Locate the cell with the specified text and output its (X, Y) center coordinate. 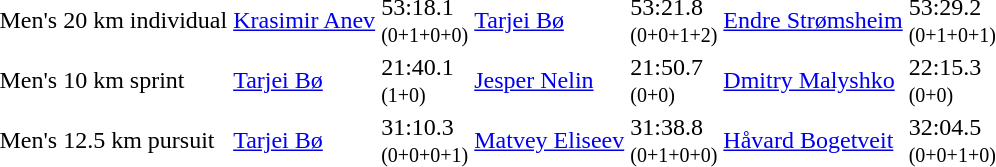
21:40.1(1+0) (425, 80)
Tarjei Bø (304, 80)
Jesper Nelin (550, 80)
21:50.7(0+0) (674, 80)
Dmitry Malyshko (813, 80)
